Capture the cell that displays the provided text and extract its (X, Y) central coordinate. 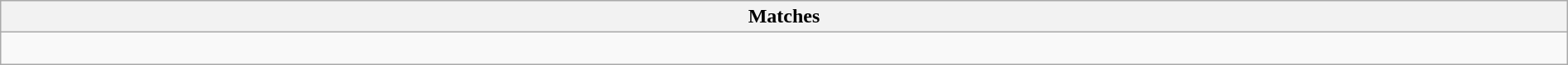
Matches (784, 17)
